Extract the (X, Y) coordinate from the center of the cell holding the provided text.  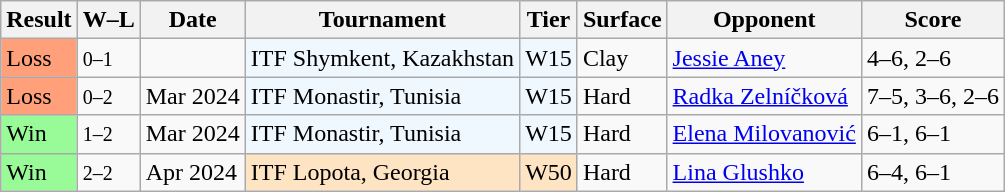
Date (192, 20)
Result (39, 20)
W–L (108, 20)
0–2 (108, 96)
1–2 (108, 134)
6–4, 6–1 (932, 172)
6–1, 6–1 (932, 134)
Opponent (764, 20)
4–6, 2–6 (932, 58)
0–1 (108, 58)
Surface (622, 20)
Apr 2024 (192, 172)
7–5, 3–6, 2–6 (932, 96)
Clay (622, 58)
Elena Milovanović (764, 134)
Tier (549, 20)
W50 (549, 172)
ITF Shymkent, Kazakhstan (382, 58)
Jessie Aney (764, 58)
ITF Lopota, Georgia (382, 172)
Tournament (382, 20)
2–2 (108, 172)
Radka Zelníčková (764, 96)
Score (932, 20)
Lina Glushko (764, 172)
